For the text-containing cell, return its midpoint in [x, y] coordinate format. 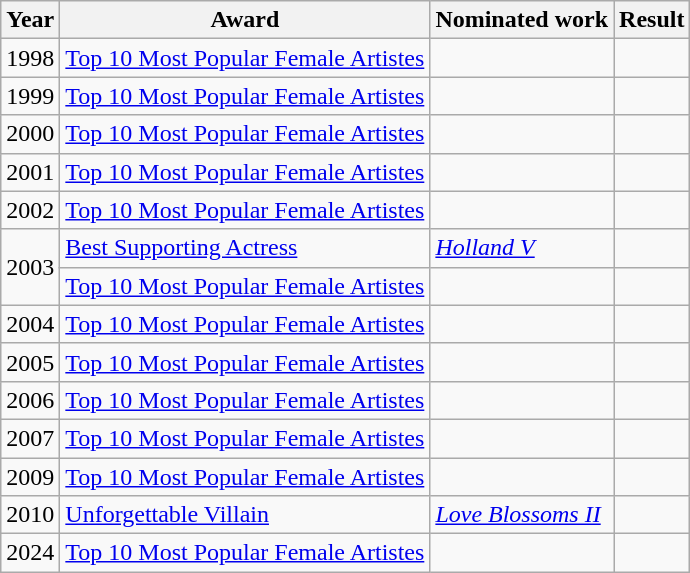
2006 [30, 400]
2010 [30, 515]
Result [652, 20]
Holland V [522, 248]
2004 [30, 324]
2001 [30, 172]
Year [30, 20]
Love Blossoms II [522, 515]
Nominated work [522, 20]
Best Supporting Actress [245, 248]
2003 [30, 267]
2007 [30, 438]
Unforgettable Villain [245, 515]
2024 [30, 553]
Award [245, 20]
2005 [30, 362]
2000 [30, 134]
2009 [30, 477]
1999 [30, 96]
1998 [30, 58]
2002 [30, 210]
